Scan for the cell matching the given text and deliver its (x, y) coordinate at center. 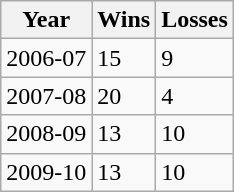
9 (195, 58)
2008-09 (46, 134)
Wins (124, 20)
4 (195, 96)
2009-10 (46, 172)
20 (124, 96)
Losses (195, 20)
2006-07 (46, 58)
2007-08 (46, 96)
Year (46, 20)
15 (124, 58)
